Output the (x, y) coordinate of the center of the cell containing the given text.  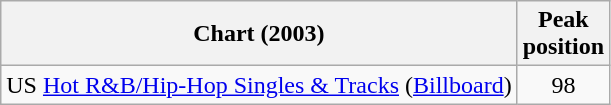
Chart (2003) (259, 34)
98 (563, 85)
Peakposition (563, 34)
US Hot R&B/Hip-Hop Singles & Tracks (Billboard) (259, 85)
